Locate the cell with the specified text and output its (x, y) center coordinate. 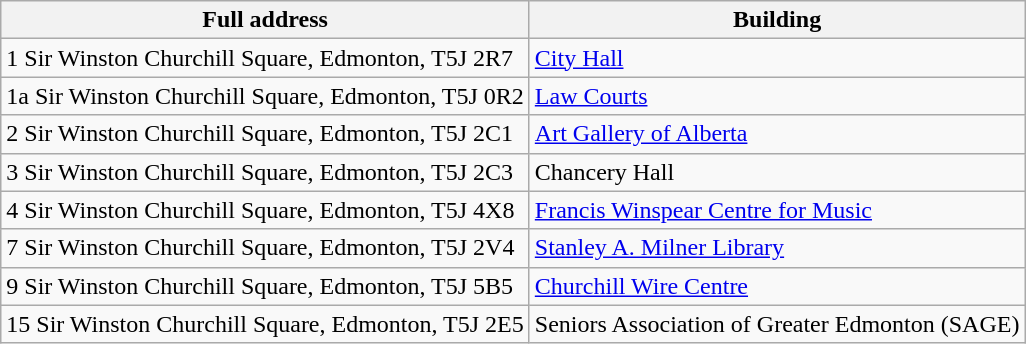
7 Sir Winston Churchill Square, Edmonton, T5J 2V4 (266, 248)
15 Sir Winston Churchill Square, Edmonton, T5J 2E5 (266, 324)
2 Sir Winston Churchill Square, Edmonton, T5J 2C1 (266, 134)
Chancery Hall (777, 172)
Full address (266, 20)
Francis Winspear Centre for Music (777, 210)
Art Gallery of Alberta (777, 134)
City Hall (777, 58)
Building (777, 20)
3 Sir Winston Churchill Square, Edmonton, T5J 2C3 (266, 172)
Churchill Wire Centre (777, 286)
Seniors Association of Greater Edmonton (SAGE) (777, 324)
1a Sir Winston Churchill Square, Edmonton, T5J 0R2 (266, 96)
Stanley A. Milner Library (777, 248)
9 Sir Winston Churchill Square, Edmonton, T5J 5B5 (266, 286)
1 Sir Winston Churchill Square, Edmonton, T5J 2R7 (266, 58)
Law Courts (777, 96)
4 Sir Winston Churchill Square, Edmonton, T5J 4X8 (266, 210)
